Find where the given text appears and provide that cell's center as (X, Y) coordinate. 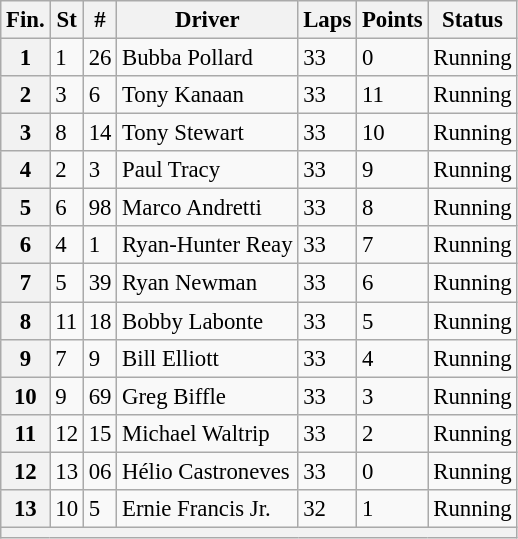
St (66, 20)
Status (472, 20)
18 (100, 321)
Marco Andretti (208, 208)
32 (328, 509)
Greg Biffle (208, 396)
69 (100, 396)
39 (100, 283)
26 (100, 58)
15 (100, 433)
# (100, 20)
Ryan-Hunter Reay (208, 245)
Hélio Castroneves (208, 471)
Points (392, 20)
06 (100, 471)
Laps (328, 20)
Tony Stewart (208, 133)
Ernie Francis Jr. (208, 509)
Driver (208, 20)
Fin. (26, 20)
98 (100, 208)
Michael Waltrip (208, 433)
Ryan Newman (208, 283)
Bubba Pollard (208, 58)
Bobby Labonte (208, 321)
Bill Elliott (208, 358)
14 (100, 133)
Tony Kanaan (208, 95)
Paul Tracy (208, 170)
